Determine the [x, y] coordinate at the center of the cell enclosing the given text.  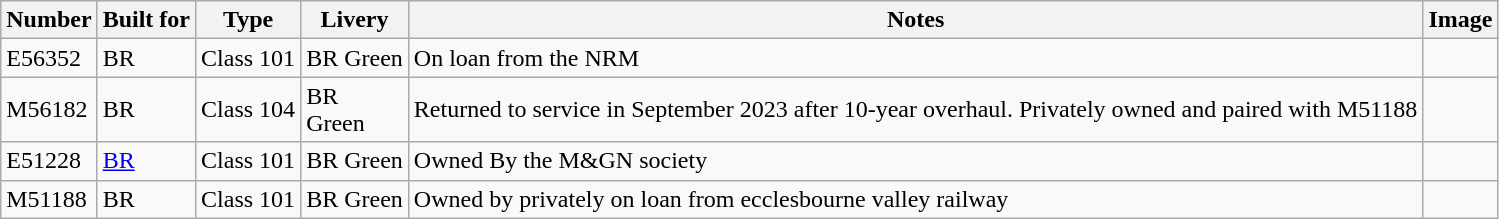
Notes [916, 20]
Returned to service in September 2023 after 10-year overhaul. Privately owned and paired with M51188 [916, 110]
E51228 [49, 161]
Owned by privately on loan from ecclesbourne valley railway [916, 199]
Owned By the M&GN society [916, 161]
M51188 [49, 199]
Type [248, 20]
Number [49, 20]
Livery [355, 20]
BRGreen [355, 110]
E56352 [49, 58]
On loan from the NRM [916, 58]
Built for [146, 20]
M56182 [49, 110]
Image [1460, 20]
Class 104 [248, 110]
